Pinpoint the cell where the given text exists, returning its [X, Y] midpoint coordinate. 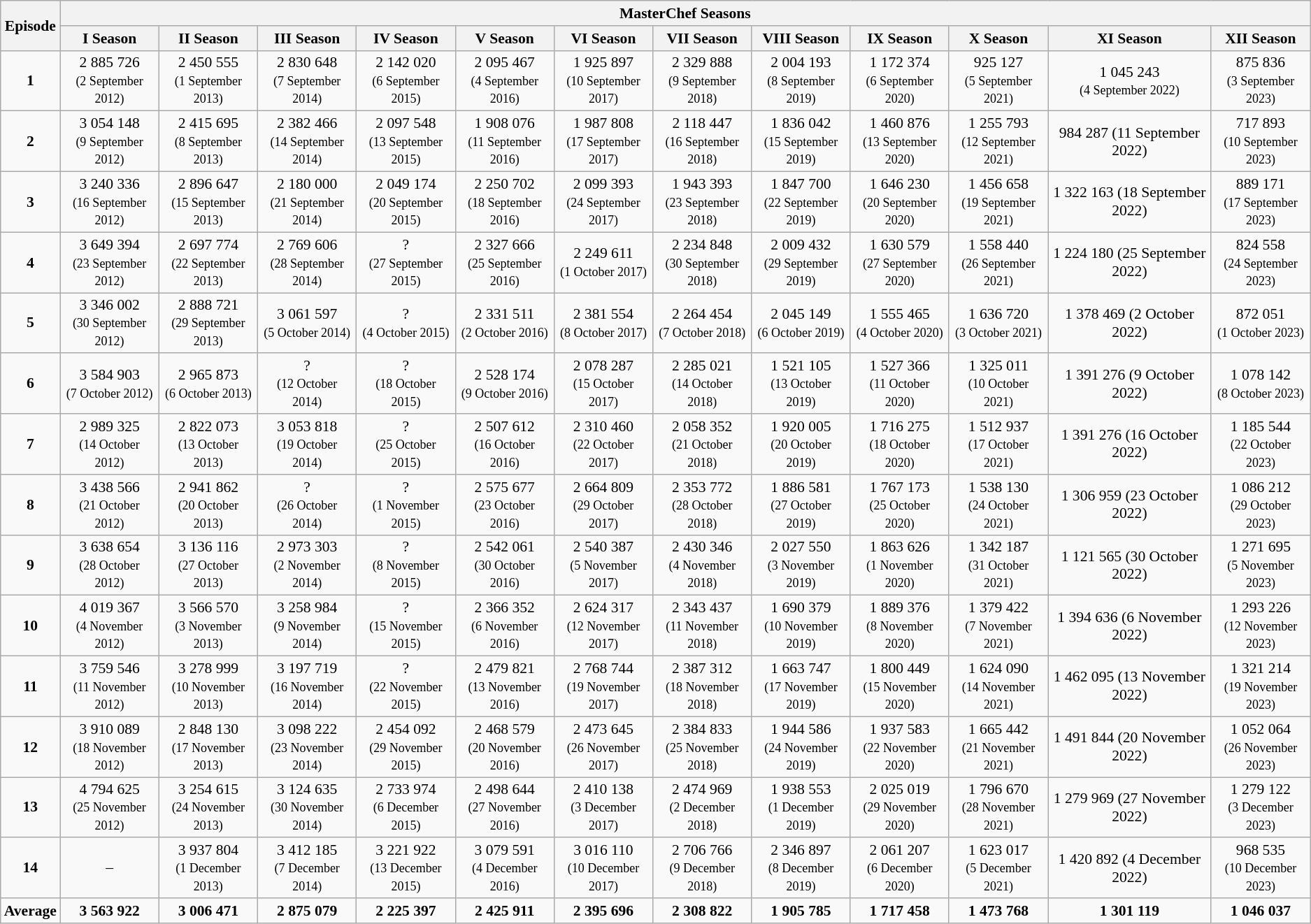
824 558 (24 September 2023) [1260, 263]
3 278 999 (10 November 2013) [208, 686]
1 796 670 (28 November 2021) [998, 808]
IX Season [899, 38]
1 322 163 (18 September 2022) [1130, 203]
1 925 897 (10 September 2017) [603, 81]
1 462 095 (13 November 2022) [1130, 686]
2 180 000 (21 September 2014) [308, 203]
3 079 591 (4 December 2016) [505, 868]
3 [31, 203]
1 527 366 (11 October 2020) [899, 384]
3 563 922 [109, 911]
1 491 844 (20 November 2022) [1130, 746]
2 027 550 (3 November 2019) [801, 565]
VII Season [702, 38]
1 767 173 (25 October 2020) [899, 505]
Average [31, 911]
1 321 214 (19 November 2023) [1260, 686]
1 943 393 (23 September 2018) [702, 203]
1 521 105 (13 October 2019) [801, 384]
1 690 379 (10 November 2019) [801, 626]
2 528 174 (9 October 2016) [505, 384]
2 474 969 (2 December 2018) [702, 808]
925 127 (5 September 2021) [998, 81]
3 136 116 (27 October 2013) [208, 565]
2 329 888 (9 September 2018) [702, 81]
2 540 387 (5 November 2017) [603, 565]
2 415 695 (8 September 2013) [208, 141]
3 240 336 (16 September 2012) [109, 203]
3 584 903 (7 October 2012) [109, 384]
2 507 612 (16 October 2016) [505, 445]
2 142 020 (6 September 2015) [406, 81]
1 886 581 (27 October 2019) [801, 505]
XII Season [1260, 38]
3 412 185 (7 December 2014) [308, 868]
1 717 458 [899, 911]
? (25 October 2015) [406, 445]
1 646 230 (20 September 2020) [899, 203]
2 249 611 (1 October 2017) [603, 263]
1 889 376 (8 November 2020) [899, 626]
X Season [998, 38]
1 [31, 81]
1 391 276 (16 October 2022) [1130, 445]
2 973 303 (2 November 2014) [308, 565]
2 450 555 (1 September 2013) [208, 81]
? (1 November 2015) [406, 505]
2 381 554 (8 October 2017) [603, 323]
2 045 149 (6 October 2019) [801, 323]
10 [31, 626]
4 [31, 263]
2 343 437 (11 November 2018) [702, 626]
2 989 325 (14 October 2012) [109, 445]
2 941 862 (20 October 2013) [208, 505]
2 896 647 (15 September 2013) [208, 203]
2 049 174 (20 September 2015) [406, 203]
1 293 226 (12 November 2023) [1260, 626]
2 004 193 (8 September 2019) [801, 81]
2 009 432 (29 September 2019) [801, 263]
1 800 449 (15 November 2020) [899, 686]
2 234 848 (30 September 2018) [702, 263]
2 542 061 (30 October 2016) [505, 565]
1 378 469 (2 October 2022) [1130, 323]
2 061 207 (6 December 2020) [899, 868]
2 425 911 [505, 911]
1 863 626 (1 November 2020) [899, 565]
? (15 November 2015) [406, 626]
1 636 720 (3 October 2021) [998, 323]
3 638 654 (28 October 2012) [109, 565]
6 [31, 384]
984 287 (11 September 2022) [1130, 141]
2 664 809 (29 October 2017) [603, 505]
1 623 017 (5 December 2021) [998, 868]
2 875 079 [308, 911]
2 285 021 (14 October 2018) [702, 384]
2 706 766 (9 December 2018) [702, 868]
2 118 447 (16 September 2018) [702, 141]
2 353 772 (28 October 2018) [702, 505]
1 473 768 [998, 911]
2 410 138 (3 December 2017) [603, 808]
2 395 696 [603, 911]
1 301 119 [1130, 911]
VI Season [603, 38]
12 [31, 746]
1 630 579 (27 September 2020) [899, 263]
1 391 276 (9 October 2022) [1130, 384]
– [109, 868]
2 822 073 (13 October 2013) [208, 445]
9 [31, 565]
2 308 822 [702, 911]
2 384 833 (25 November 2018) [702, 746]
3 098 222 (23 November 2014) [308, 746]
? (18 October 2015) [406, 384]
2 965 873 (6 October 2013) [208, 384]
2 575 677 (23 October 2016) [505, 505]
2 310 460 (22 October 2017) [603, 445]
1 905 785 [801, 911]
14 [31, 868]
1 716 275 (18 October 2020) [899, 445]
1 538 130 (24 October 2021) [998, 505]
1 052 064 (26 November 2023) [1260, 746]
1 847 700 (22 September 2019) [801, 203]
3 197 719 (16 November 2014) [308, 686]
2 331 511 (2 October 2016) [505, 323]
I Season [109, 38]
889 171 (17 September 2023) [1260, 203]
2 888 721 (29 September 2013) [208, 323]
2 473 645 (26 November 2017) [603, 746]
13 [31, 808]
1 987 808 (17 September 2017) [603, 141]
3 221 922 (13 December 2015) [406, 868]
8 [31, 505]
3 006 471 [208, 911]
VIII Season [801, 38]
? (22 November 2015) [406, 686]
2 387 312 (18 November 2018) [702, 686]
IV Season [406, 38]
1 512 937 (17 October 2021) [998, 445]
2 848 130 (17 November 2013) [208, 746]
? (12 October 2014) [308, 384]
1 224 180 (25 September 2022) [1130, 263]
1 045 243 (4 September 2022) [1130, 81]
2 768 744 (19 November 2017) [603, 686]
2 830 648 (7 September 2014) [308, 81]
3 759 546 (11 November 2012) [109, 686]
1 624 090 (14 November 2021) [998, 686]
1 279 969 (27 November 2022) [1130, 808]
5 [31, 323]
872 051 (1 October 2023) [1260, 323]
2 097 548 (13 September 2015) [406, 141]
2 025 019 (29 November 2020) [899, 808]
2 095 467 (4 September 2016) [505, 81]
2 250 702 (18 September 2016) [505, 203]
1 944 586 (24 November 2019) [801, 746]
2 327 666 (25 September 2016) [505, 263]
? (26 October 2014) [308, 505]
875 836 (3 September 2023) [1260, 81]
2 346 897 (8 December 2019) [801, 868]
1 938 553 (1 December 2019) [801, 808]
1 306 959 (23 October 2022) [1130, 505]
3 053 818 (19 October 2014) [308, 445]
3 258 984 (9 November 2014) [308, 626]
2 454 092 (29 November 2015) [406, 746]
2 885 726 (2 September 2012) [109, 81]
3 061 597 (5 October 2014) [308, 323]
MasterChef Seasons [685, 13]
1 121 565 (30 October 2022) [1130, 565]
1 279 122 (3 December 2023) [1260, 808]
3 438 566 (21 October 2012) [109, 505]
2 430 346 (4 November 2018) [702, 565]
1 836 042 (15 September 2019) [801, 141]
1 255 793 (12 September 2021) [998, 141]
1 456 658 (19 September 2021) [998, 203]
1 342 187 (31 October 2021) [998, 565]
1 558 440 (26 September 2021) [998, 263]
3 016 110 (10 December 2017) [603, 868]
1 460 876 (13 September 2020) [899, 141]
2 099 393 (24 September 2017) [603, 203]
III Season [308, 38]
? (4 October 2015) [406, 323]
3 910 089 (18 November 2012) [109, 746]
2 264 454 (7 October 2018) [702, 323]
1 185 544 (22 October 2023) [1260, 445]
968 535 (10 December 2023) [1260, 868]
3 937 804 (1 December 2013) [208, 868]
1 920 005 (20 October 2019) [801, 445]
3 054 148 (9 September 2012) [109, 141]
1 046 037 [1260, 911]
1 420 892 (4 December 2022) [1130, 868]
3 254 615 (24 November 2013) [208, 808]
1 555 465 (4 October 2020) [899, 323]
2 078 287 (15 October 2017) [603, 384]
V Season [505, 38]
4 019 367 (4 November 2012) [109, 626]
1 937 583 (22 November 2020) [899, 746]
11 [31, 686]
II Season [208, 38]
2 498 644 (27 November 2016) [505, 808]
2 468 579 (20 November 2016) [505, 746]
2 733 974 (6 December 2015) [406, 808]
1 379 422 (7 November 2021) [998, 626]
1 271 695 (5 November 2023) [1260, 565]
2 382 466 (14 September 2014) [308, 141]
1 172 374 (6 September 2020) [899, 81]
2 769 606 (28 September 2014) [308, 263]
3 124 635 (30 November 2014) [308, 808]
? (8 November 2015) [406, 565]
7 [31, 445]
4 794 625 (25 November 2012) [109, 808]
1 665 442 (21 November 2021) [998, 746]
2 624 317 (12 November 2017) [603, 626]
3 649 394 (23 September 2012) [109, 263]
3 566 570 (3 November 2013) [208, 626]
1 325 011 (10 October 2021) [998, 384]
XI Season [1130, 38]
1 908 076 (11 September 2016) [505, 141]
Episode [31, 25]
3 346 002 (30 September 2012) [109, 323]
2 479 821 (13 November 2016) [505, 686]
2 [31, 141]
1 394 636 (6 November 2022) [1130, 626]
2 225 397 [406, 911]
2 366 352 (6 November 2016) [505, 626]
1 078 142 (8 October 2023) [1260, 384]
717 893 (10 September 2023) [1260, 141]
1 086 212 (29 October 2023) [1260, 505]
? (27 September 2015) [406, 263]
2 697 774 (22 September 2013) [208, 263]
1 663 747 (17 November 2019) [801, 686]
2 058 352 (21 October 2018) [702, 445]
